From the cell containing the given text, extract its center point as (x, y) coordinate. 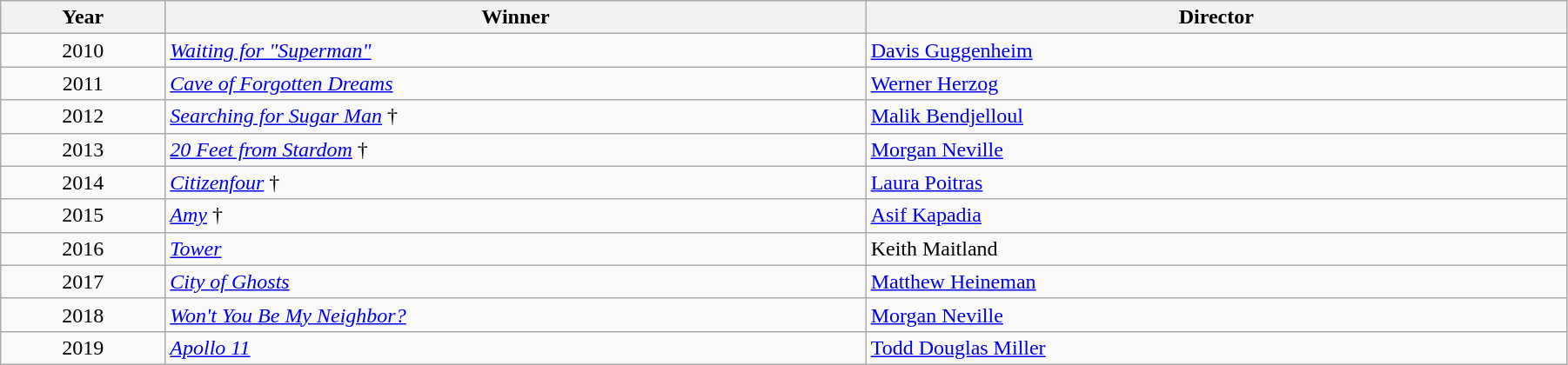
Director (1216, 17)
2010 (84, 50)
2017 (84, 282)
Tower (515, 249)
2011 (84, 83)
2018 (84, 315)
20 Feet from Stardom † (515, 149)
2012 (84, 116)
2016 (84, 249)
Citizenfour † (515, 182)
Winner (515, 17)
Year (84, 17)
Won't You Be My Neighbor? (515, 315)
Matthew Heineman (1216, 282)
Werner Herzog (1216, 83)
2013 (84, 149)
2014 (84, 182)
Malik Bendjelloul (1216, 116)
Searching for Sugar Man † (515, 116)
Cave of Forgotten Dreams (515, 83)
2015 (84, 216)
Keith Maitland (1216, 249)
Apollo 11 (515, 348)
2019 (84, 348)
Laura Poitras (1216, 182)
Todd Douglas Miller (1216, 348)
Waiting for "Superman" (515, 50)
Asif Kapadia (1216, 216)
Davis Guggenheim (1216, 50)
City of Ghosts (515, 282)
Amy † (515, 216)
